Identify which cell holds the provided text, then report its (x, y) central coordinate. 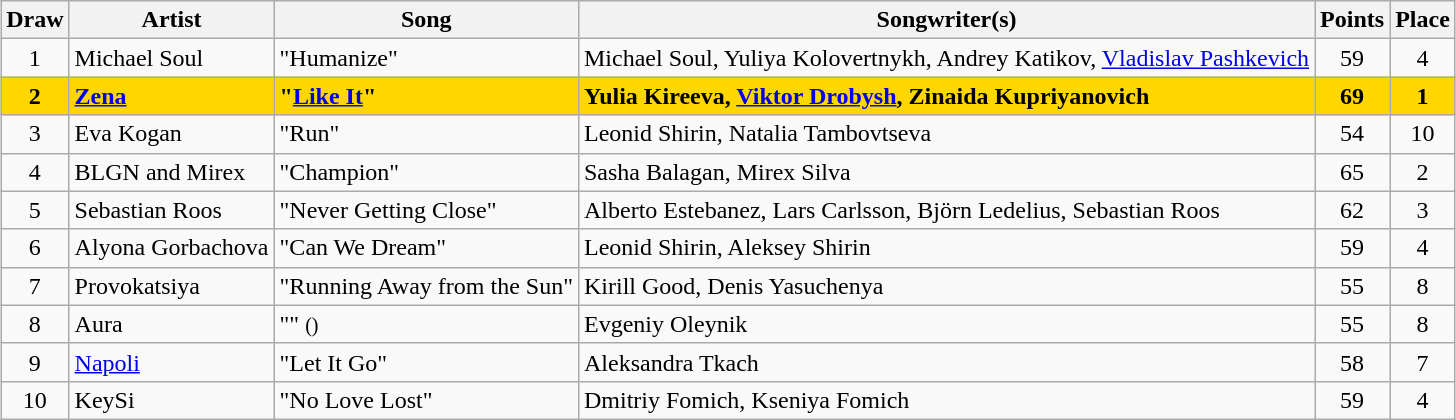
Dmitriy Fomich, Kseniya Fomich (946, 400)
Aura (172, 324)
65 (1352, 172)
58 (1352, 362)
Aleksandra Tkach (946, 362)
"No Love Lost" (426, 400)
"" () (426, 324)
54 (1352, 134)
Song (426, 20)
69 (1352, 96)
Sebastian Roos (172, 210)
"Champion" (426, 172)
"Can We Dream" (426, 248)
Michael Soul, Yuliya Kolovertnykh, Andrey Katikov, Vladislav Pashkevich (946, 58)
Leonid Shirin, Aleksey Shirin (946, 248)
Yulia Kireeva, Viktor Drobysh, Zinaida Kupriyanovich (946, 96)
Eva Kogan (172, 134)
5 (35, 210)
"Let It Go" (426, 362)
KeySi (172, 400)
Points (1352, 20)
"Humanize" (426, 58)
Evgeniy Oleynik (946, 324)
Artist (172, 20)
"Running Away from the Sun" (426, 286)
Napoli (172, 362)
Provokatsiya (172, 286)
Draw (35, 20)
BLGN and Mirex (172, 172)
9 (35, 362)
Alyona Gorbachova (172, 248)
Songwriter(s) (946, 20)
6 (35, 248)
Alberto Estebanez, Lars Carlsson, Björn Ledelius, Sebastian Roos (946, 210)
Zena (172, 96)
Place (1423, 20)
"Never Getting Close" (426, 210)
Michael Soul (172, 58)
Leonid Shirin, Natalia Tambovtseva (946, 134)
Kirill Good, Denis Yasuchenya (946, 286)
"Run" (426, 134)
Sasha Balagan, Mirex Silva (946, 172)
62 (1352, 210)
"Like It" (426, 96)
